Determine the (X, Y) coordinate at the center of the cell enclosing the given text.  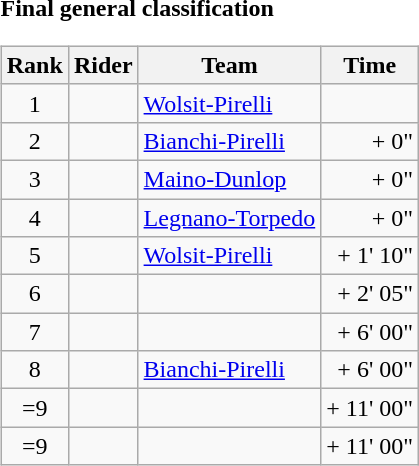
Maino-Dunlop (230, 179)
Rider (103, 65)
1 (34, 103)
7 (34, 332)
3 (34, 179)
2 (34, 141)
Legnano-Torpedo (230, 217)
5 (34, 256)
Time (370, 65)
+ 2' 05" (370, 294)
Rank (34, 65)
6 (34, 294)
Team (230, 65)
+ 1' 10" (370, 256)
4 (34, 217)
8 (34, 370)
